Locate the cell with the specified text and output its (X, Y) center coordinate. 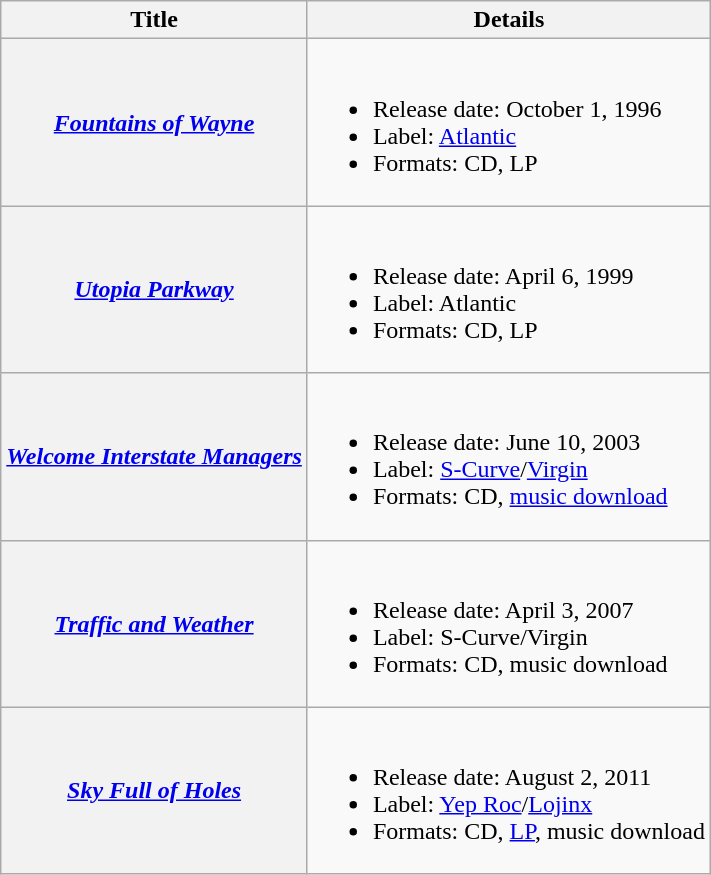
Title (154, 20)
Traffic and Weather (154, 624)
Fountains of Wayne (154, 122)
Release date: April 6, 1999Label: AtlanticFormats: CD, LP (508, 290)
Release date: April 3, 2007Label: S-Curve/VirginFormats: CD, music download (508, 624)
Details (508, 20)
Release date: August 2, 2011Label: Yep Roc/LojinxFormats: CD, LP, music download (508, 790)
Utopia Parkway (154, 290)
Sky Full of Holes (154, 790)
Release date: June 10, 2003Label: S-Curve/VirginFormats: CD, music download (508, 456)
Release date: October 1, 1996Label: AtlanticFormats: CD, LP (508, 122)
Welcome Interstate Managers (154, 456)
